Find where the given text appears and provide that cell's center as [x, y] coordinate. 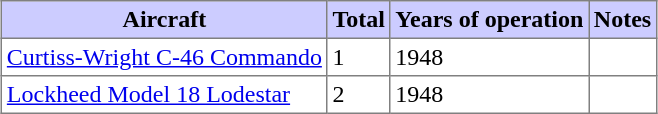
Years of operation [489, 20]
2 [358, 95]
Lockheed Model 18 Lodestar [165, 95]
Notes [623, 20]
Aircraft [165, 20]
Curtiss-Wright C-46 Commando [165, 57]
Total [358, 20]
1 [358, 57]
